Identify which cell holds the provided text, then report its (x, y) central coordinate. 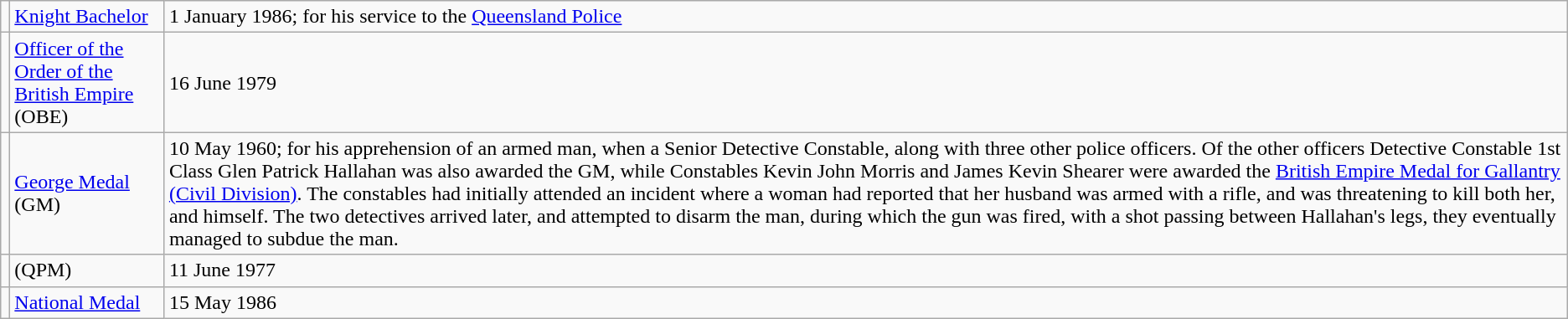
11 June 1977 (866, 270)
Officer of the Order of the British Empire (OBE) (87, 82)
(QPM) (87, 270)
15 May 1986 (866, 302)
1 January 1986; for his service to the Queensland Police (866, 17)
Knight Bachelor (87, 17)
George Medal (GM) (87, 193)
National Medal (87, 302)
16 June 1979 (866, 82)
